Scan for the cell matching the given text and deliver its [x, y] coordinate at center. 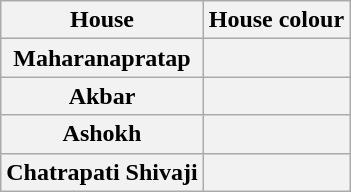
House [102, 20]
House colour [276, 20]
Chatrapati Shivaji [102, 172]
Maharanapratap [102, 58]
Akbar [102, 96]
Ashokh [102, 134]
